Locate the cell with the specified text and output its (X, Y) center coordinate. 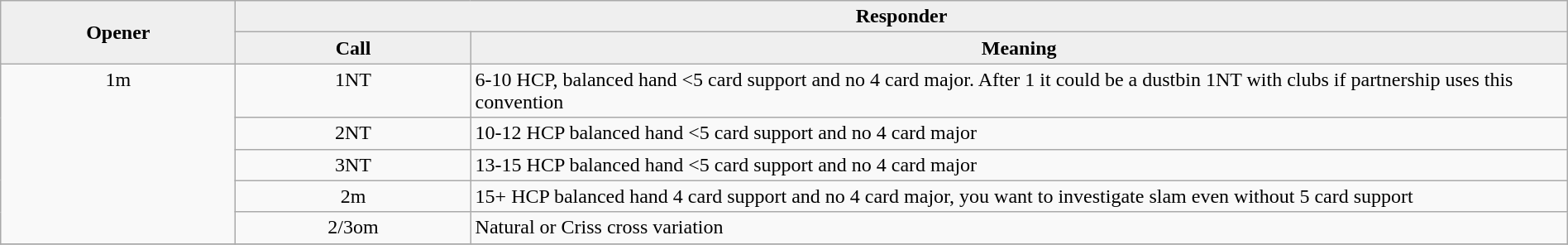
15+ HCP balanced hand 4 card support and no 4 card major, you want to investigate slam even without 5 card support (1019, 196)
13-15 HCP balanced hand <5 card support and no 4 card major (1019, 165)
Responder (901, 17)
2/3om (353, 228)
2NT (353, 133)
Opener (118, 32)
Call (353, 48)
Natural or Criss cross variation (1019, 228)
1m (118, 154)
3NT (353, 165)
10-12 HCP balanced hand <5 card support and no 4 card major (1019, 133)
1NT (353, 91)
2m (353, 196)
Meaning (1019, 48)
6-10 HCP, balanced hand <5 card support and no 4 card major. After 1 it could be a dustbin 1NT with clubs if partnership uses this convention (1019, 91)
